Output the [x, y] coordinate of the center of the cell containing the given text.  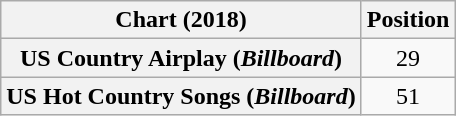
Position [408, 20]
29 [408, 58]
US Hot Country Songs (Billboard) [181, 96]
US Country Airplay (Billboard) [181, 58]
Chart (2018) [181, 20]
51 [408, 96]
